Search for the cell housing the specified text and yield its [x, y] center coordinate. 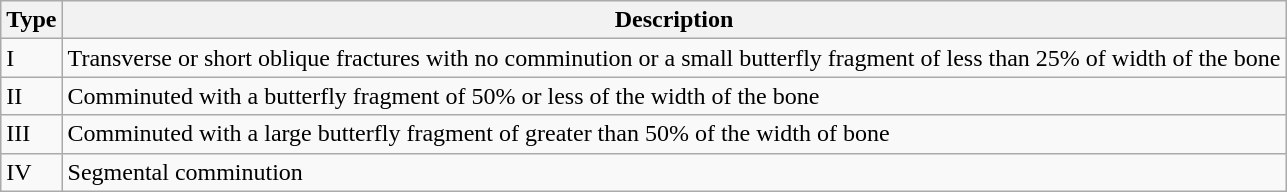
IV [32, 172]
Comminuted with a butterfly fragment of 50% or less of the width of the bone [674, 96]
Segmental comminution [674, 172]
Description [674, 20]
III [32, 134]
II [32, 96]
Comminuted with a large butterfly fragment of greater than 50% of the width of bone [674, 134]
Type [32, 20]
Transverse or short oblique fractures with no comminution or a small butterfly fragment of less than 25% of width of the bone [674, 58]
I [32, 58]
